For the text-containing cell, return its midpoint in [X, Y] coordinate format. 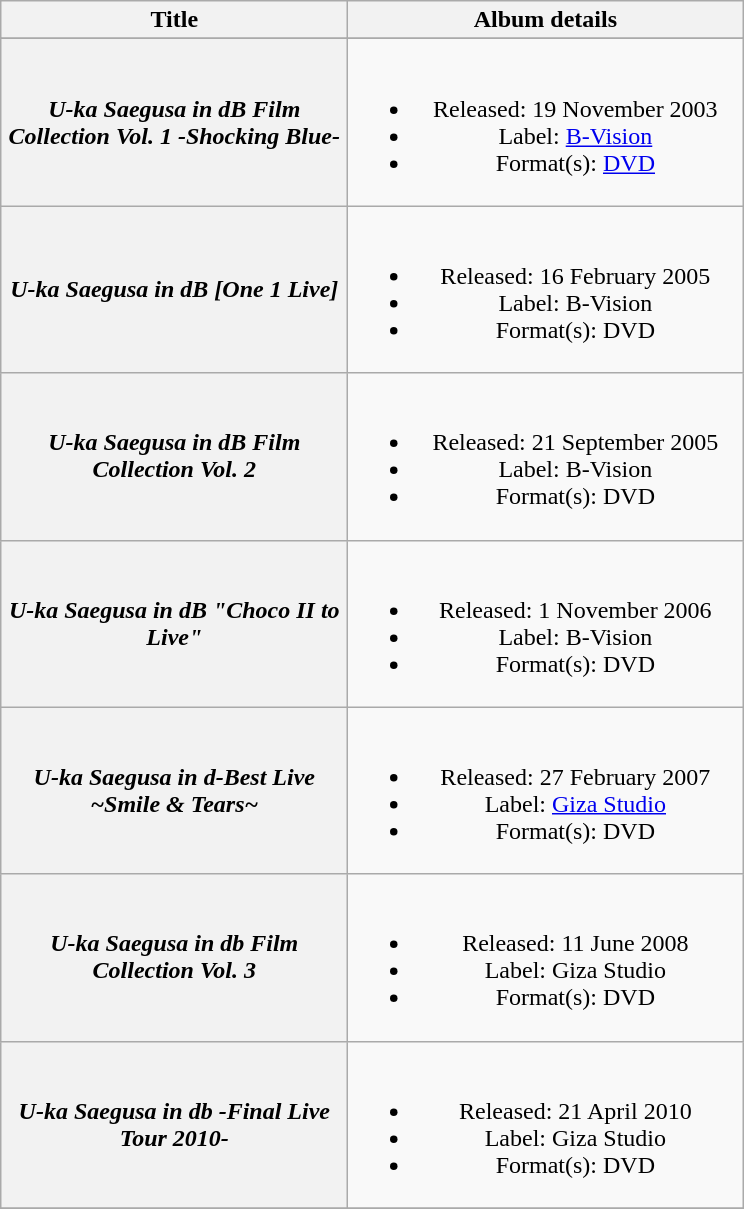
U-ka Saegusa in db Film Collection Vol. 3 [174, 958]
U-ka Saegusa in dB [One 1 Live] [174, 290]
U-ka Saegusa in dB Film Collection Vol. 2 [174, 456]
U-ka Saegusa in db -Final Live Tour 2010- [174, 1124]
Released: 21 April 2010Label: Giza StudioFormat(s): DVD [546, 1124]
U-ka Saegusa in dB Film Collection Vol. 1 -Shocking Blue- [174, 122]
Released: 1 November 2006Label: B-VisionFormat(s): DVD [546, 624]
Released: 16 February 2005Label: B-VisionFormat(s): DVD [546, 290]
U-ka Saegusa in d-Best Live ~Smile & Tears~ [174, 790]
Album details [546, 20]
Released: 11 June 2008Label: Giza StudioFormat(s): DVD [546, 958]
U-ka Saegusa in dB "Choco II to Live" [174, 624]
Released: 27 February 2007Label: Giza StudioFormat(s): DVD [546, 790]
Released: 21 September 2005Label: B-VisionFormat(s): DVD [546, 456]
Title [174, 20]
Released: 19 November 2003Label: B-VisionFormat(s): DVD [546, 122]
